Locate the cell with the specified text and output its (x, y) center coordinate. 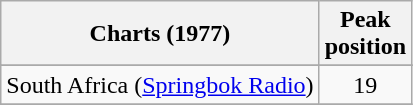
South Africa (Springbok Radio) (160, 85)
19 (365, 85)
Peakposition (365, 34)
Charts (1977) (160, 34)
